Output the (x, y) coordinate of the center of the cell containing the given text.  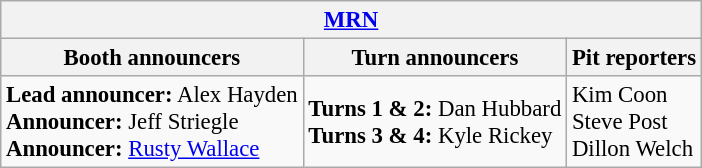
Booth announcers (152, 58)
Turns 1 & 2: Dan HubbardTurns 3 & 4: Kyle Rickey (435, 122)
MRN (352, 20)
Pit reporters (634, 58)
Turn announcers (435, 58)
Lead announcer: Alex HaydenAnnouncer: Jeff StriegleAnnouncer: Rusty Wallace (152, 122)
Kim CoonSteve PostDillon Welch (634, 122)
